Locate the cell with the specified text and output its (X, Y) center coordinate. 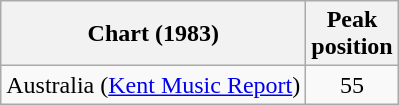
55 (352, 85)
Australia (Kent Music Report) (154, 85)
Peakposition (352, 34)
Chart (1983) (154, 34)
